Scan for the cell matching the given text and deliver its (X, Y) coordinate at center. 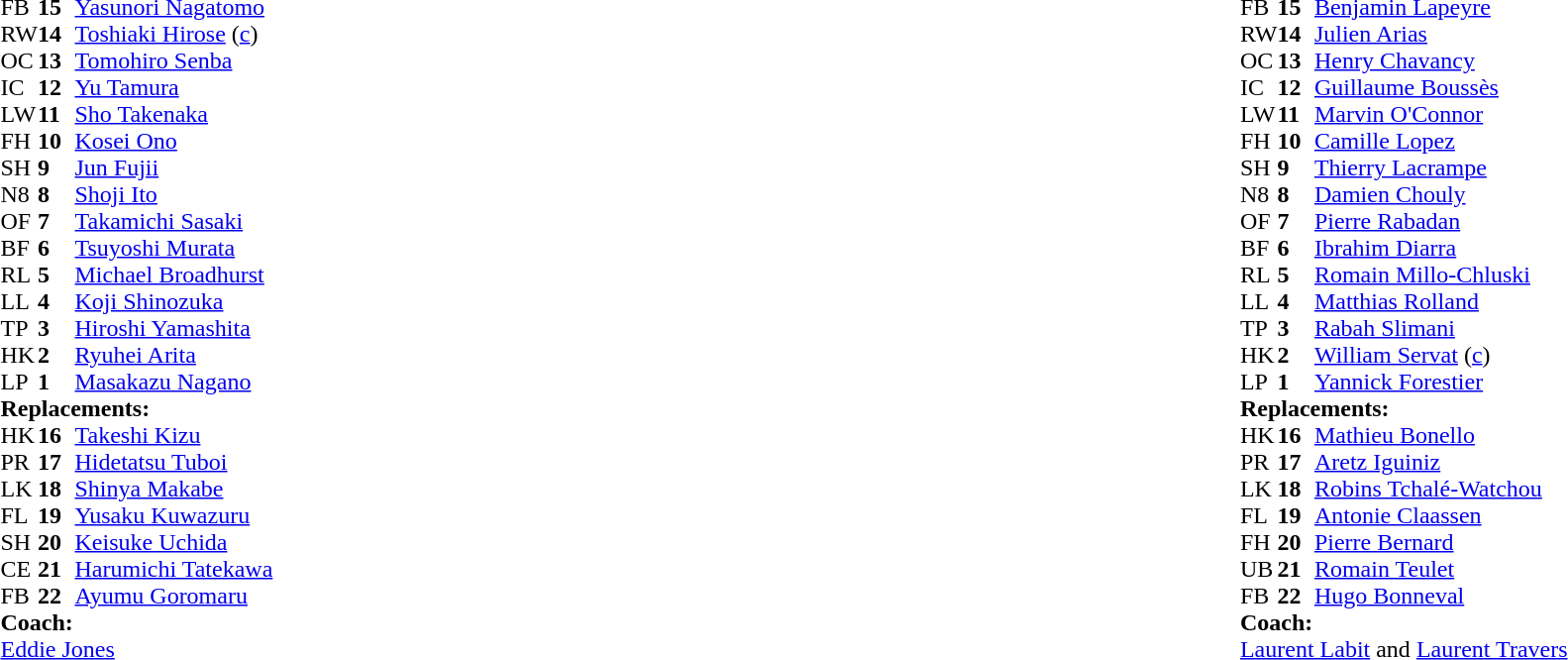
Takamichi Sasaki (174, 222)
Hiroshi Yamashita (174, 329)
Thierry Lacrampe (1441, 168)
Tomohiro Senba (174, 61)
Pierre Bernard (1441, 543)
Yu Tamura (174, 87)
Antonie Claassen (1441, 515)
Shinya Makabe (174, 490)
UB (1259, 569)
Aretz Iguiniz (1441, 462)
Matthias Rolland (1441, 301)
Guillaume Boussès (1441, 87)
Kosei Ono (174, 141)
Romain Teulet (1441, 569)
Rabah Slimani (1441, 329)
Masakazu Nagano (174, 383)
Pierre Rabadan (1441, 222)
Ibrahim Diarra (1441, 248)
Yusaku Kuwazuru (174, 515)
Shoji Ito (174, 194)
Robins Tchalé-Watchou (1441, 490)
Romain Millo-Chluski (1441, 275)
Keisuke Uchida (174, 543)
Takeshi Kizu (174, 436)
Yannick Forestier (1441, 383)
Ryuhei Arita (174, 355)
Mathieu Bonello (1441, 436)
Damien Chouly (1441, 194)
Julien Arias (1441, 34)
William Servat (c) (1441, 355)
Camille Lopez (1441, 141)
CE (19, 569)
Ayumu Goromaru (174, 597)
Marvin O'Connor (1441, 115)
Jun Fujii (174, 168)
Hugo Bonneval (1441, 597)
Sho Takenaka (174, 115)
Toshiaki Hirose (c) (174, 34)
Koji Shinozuka (174, 301)
Michael Broadhurst (174, 275)
Hidetatsu Tuboi (174, 462)
Harumichi Tatekawa (174, 569)
Tsuyoshi Murata (174, 248)
Henry Chavancy (1441, 61)
